For the text-containing cell, return its midpoint in [x, y] coordinate format. 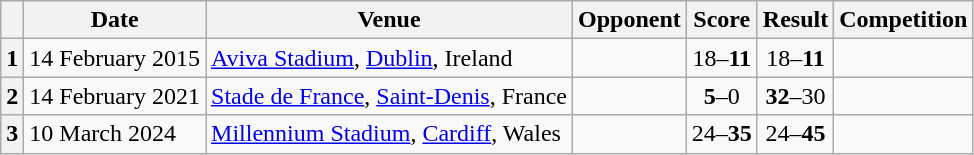
Opponent [629, 20]
Date [115, 20]
24–35 [722, 134]
10 March 2024 [115, 134]
Aviva Stadium, Dublin, Ireland [390, 58]
Stade de France, Saint-Denis, France [390, 96]
5–0 [722, 96]
Millennium Stadium, Cardiff, Wales [390, 134]
Competition [904, 20]
14 February 2015 [115, 58]
1 [12, 58]
3 [12, 134]
2 [12, 96]
24–45 [795, 134]
Score [722, 20]
14 February 2021 [115, 96]
Venue [390, 20]
Result [795, 20]
32–30 [795, 96]
